Detect which cell encompasses the target text, then output its (X, Y) center coordinate. 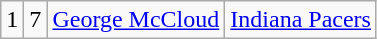
7 (36, 20)
1 (12, 20)
George McCloud (136, 20)
Indiana Pacers (301, 20)
